Scan for the cell matching the given text and deliver its [X, Y] coordinate at center. 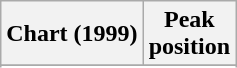
Peakposition [189, 34]
Chart (1999) [72, 34]
